Provide the (x, y) coordinate of the cell's center where the given text is located.  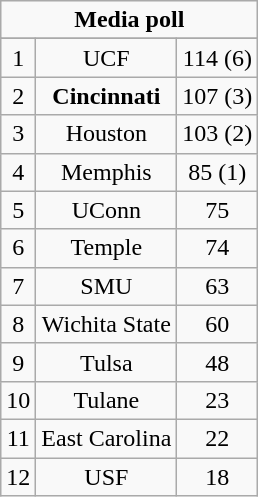
9 (18, 362)
11 (18, 438)
Houston (106, 134)
4 (18, 172)
USF (106, 477)
SMU (106, 286)
75 (218, 210)
East Carolina (106, 438)
22 (218, 438)
1 (18, 58)
10 (18, 400)
12 (18, 477)
23 (218, 400)
Tulane (106, 400)
Cincinnati (106, 96)
74 (218, 248)
60 (218, 324)
114 (6) (218, 58)
18 (218, 477)
Memphis (106, 172)
6 (18, 248)
UConn (106, 210)
48 (218, 362)
5 (18, 210)
103 (2) (218, 134)
8 (18, 324)
2 (18, 96)
Tulsa (106, 362)
7 (18, 286)
107 (3) (218, 96)
3 (18, 134)
Wichita State (106, 324)
UCF (106, 58)
85 (1) (218, 172)
63 (218, 286)
Media poll (130, 20)
Temple (106, 248)
